Return (x, y) of the center of cell containing provided text 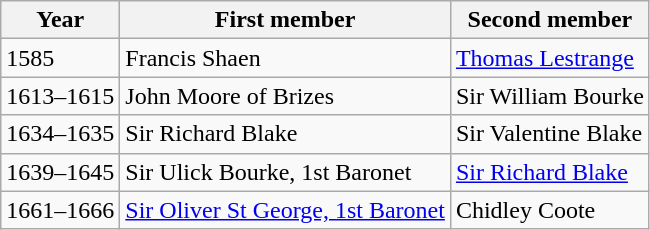
Thomas Lestrange (550, 58)
1585 (60, 58)
Second member (550, 20)
Sir Oliver St George, 1st Baronet (286, 210)
John Moore of Brizes (286, 96)
Sir Valentine Blake (550, 134)
Year (60, 20)
Chidley Coote (550, 210)
Sir Ulick Bourke, 1st Baronet (286, 172)
Francis Shaen (286, 58)
First member (286, 20)
1634–1635 (60, 134)
1613–1615 (60, 96)
Sir William Bourke (550, 96)
1639–1645 (60, 172)
1661–1666 (60, 210)
